Return [X, Y] of the center of cell containing provided text 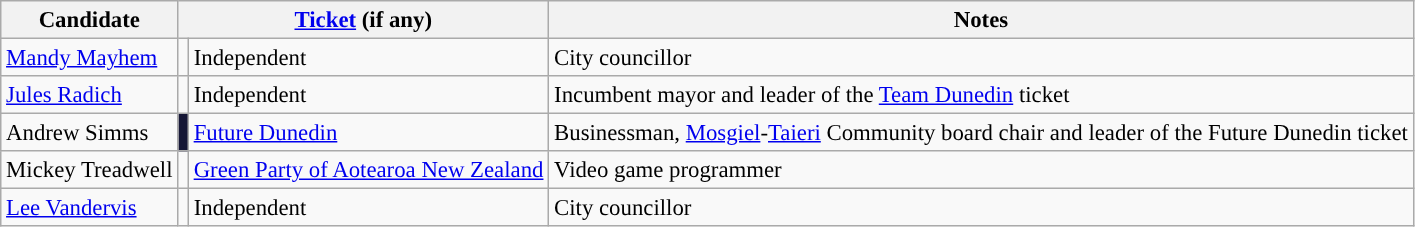
Future Dunedin [368, 133]
Lee Vandervis [90, 208]
Mandy Mayhem [90, 58]
Candidate [90, 20]
Businessman, Mosgiel-Taieri Community board chair and leader of the Future Dunedin ticket [981, 133]
Video game programmer [981, 170]
Jules Radich [90, 95]
Incumbent mayor and leader of the Team Dunedin ticket [981, 95]
Andrew Simms [90, 133]
Green Party of Aotearoa New Zealand [368, 170]
Mickey Treadwell [90, 170]
Ticket (if any) [364, 20]
Notes [981, 20]
